Identify which cell holds the provided text, then report its (X, Y) central coordinate. 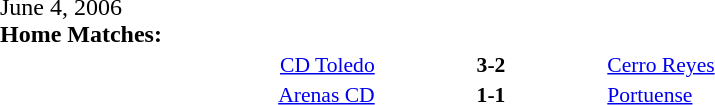
3-2 (492, 64)
